Determine the (x, y) coordinate at the center of the cell enclosing the given text.  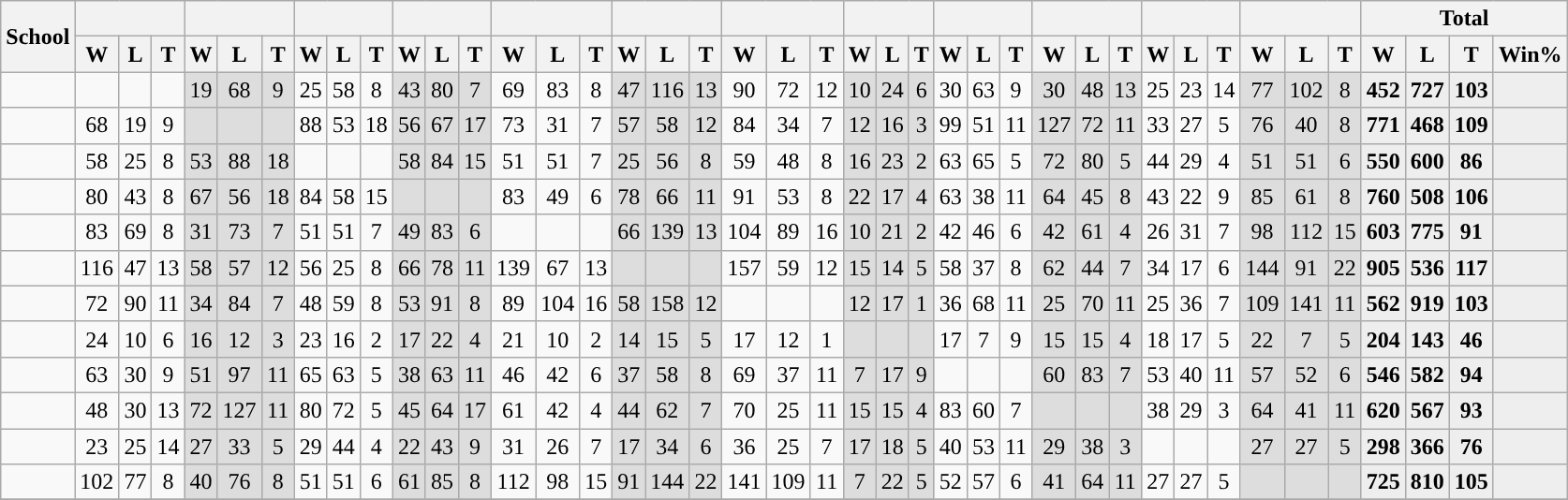
550 (1383, 161)
562 (1383, 303)
725 (1383, 482)
97 (240, 375)
600 (1427, 161)
452 (1383, 90)
582 (1427, 375)
298 (1383, 447)
810 (1427, 482)
775 (1427, 232)
508 (1427, 197)
86 (1471, 161)
117 (1471, 268)
603 (1383, 232)
93 (1471, 410)
468 (1427, 125)
School (37, 37)
99 (950, 125)
567 (1427, 410)
620 (1383, 410)
158 (667, 303)
760 (1383, 197)
905 (1383, 268)
106 (1471, 197)
Total (1464, 19)
143 (1427, 339)
157 (744, 268)
105 (1471, 482)
204 (1383, 339)
919 (1427, 303)
536 (1427, 268)
546 (1383, 375)
727 (1427, 90)
771 (1383, 125)
Win% (1531, 54)
366 (1427, 447)
94 (1471, 375)
